Detect which cell encompasses the target text, then output its (x, y) center coordinate. 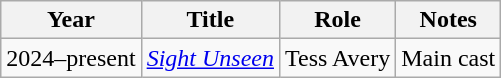
Main cast (448, 58)
2024–present (71, 58)
Year (71, 20)
Tess Avery (337, 58)
Sight Unseen (210, 58)
Role (337, 20)
Notes (448, 20)
Title (210, 20)
